Scan for the cell matching the given text and deliver its (X, Y) coordinate at center. 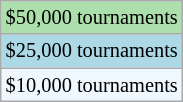
$50,000 tournaments (92, 17)
$10,000 tournaments (92, 85)
$25,000 tournaments (92, 51)
